Output the [X, Y] coordinate of the center of the cell containing the given text.  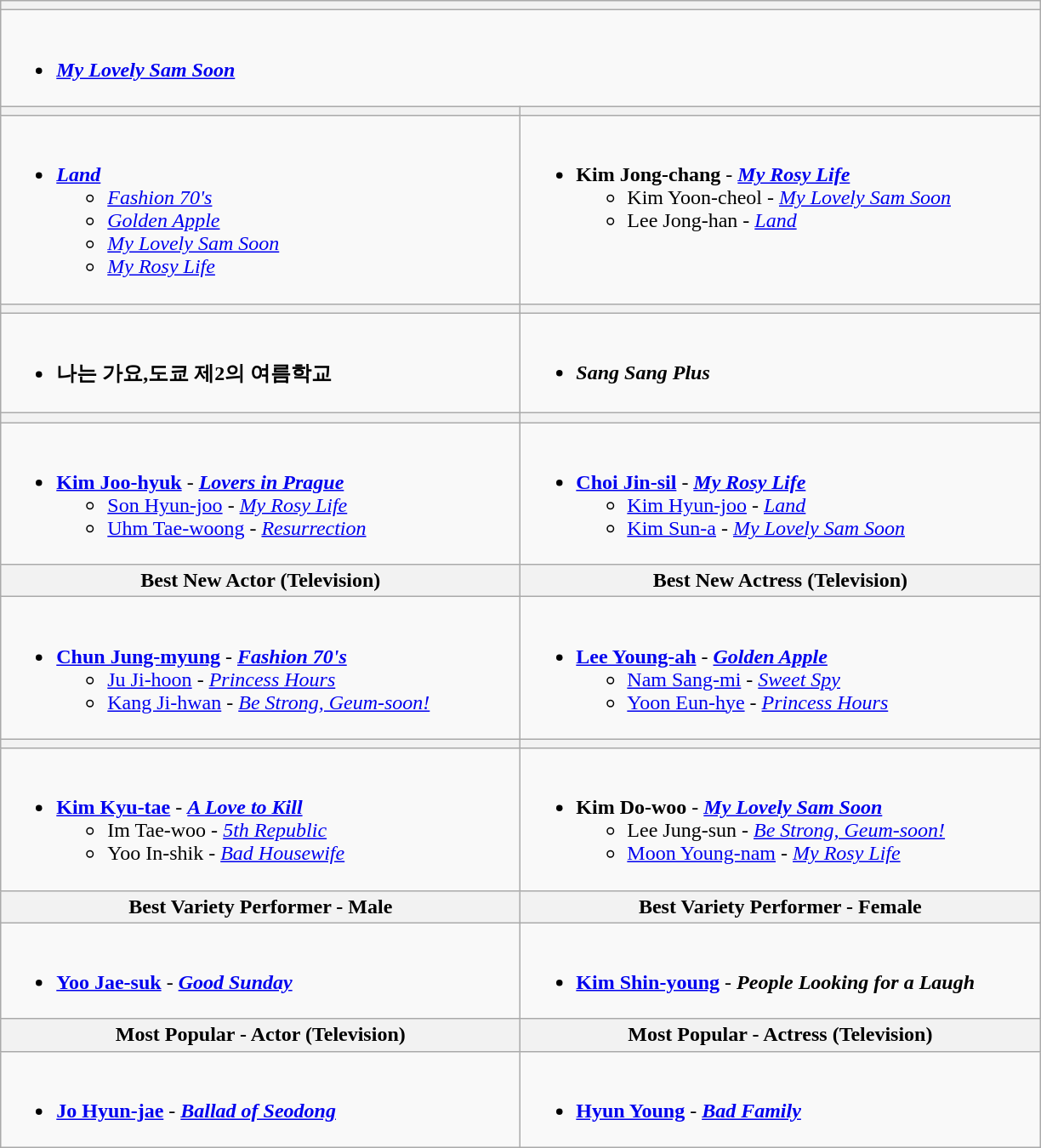
Most Popular - Actress (Television) [781, 1035]
나는 가요,도쿄 제2의 여름학교 [260, 363]
My Lovely Sam Soon [520, 58]
Kim Kyu-tae - A Love to KillIm Tae-woo - 5th RepublicYoo In-shik - Bad Housewife [260, 820]
Sang Sang Plus [781, 363]
Hyun Young - Bad Family [781, 1099]
Kim Shin-young - People Looking for a Laugh [781, 971]
Best Variety Performer - Male [260, 906]
Chun Jung-myung - Fashion 70'sJu Ji-hoon - Princess HoursKang Ji-hwan - Be Strong, Geum-soon! [260, 668]
Most Popular - Actor (Television) [260, 1035]
Choi Jin-sil - My Rosy LifeKim Hyun-joo - LandKim Sun-a - My Lovely Sam Soon [781, 493]
Best New Actor (Television) [260, 581]
LandFashion 70'sGolden AppleMy Lovely Sam SoonMy Rosy Life [260, 209]
Best Variety Performer - Female [781, 906]
Best New Actress (Television) [781, 581]
Jo Hyun-jae - Ballad of Seodong [260, 1099]
Kim Joo-hyuk - Lovers in PragueSon Hyun-joo - My Rosy LifeUhm Tae-woong - Resurrection [260, 493]
Kim Jong-chang - My Rosy LifeKim Yoon-cheol - My Lovely Sam SoonLee Jong-han - Land [781, 209]
Kim Do-woo - My Lovely Sam SoonLee Jung-sun - Be Strong, Geum-soon!Moon Young-nam - My Rosy Life [781, 820]
Lee Young-ah - Golden AppleNam Sang-mi - Sweet SpyYoon Eun-hye - Princess Hours [781, 668]
Yoo Jae-suk - Good Sunday [260, 971]
